Return (X, Y) of the center of cell containing provided text 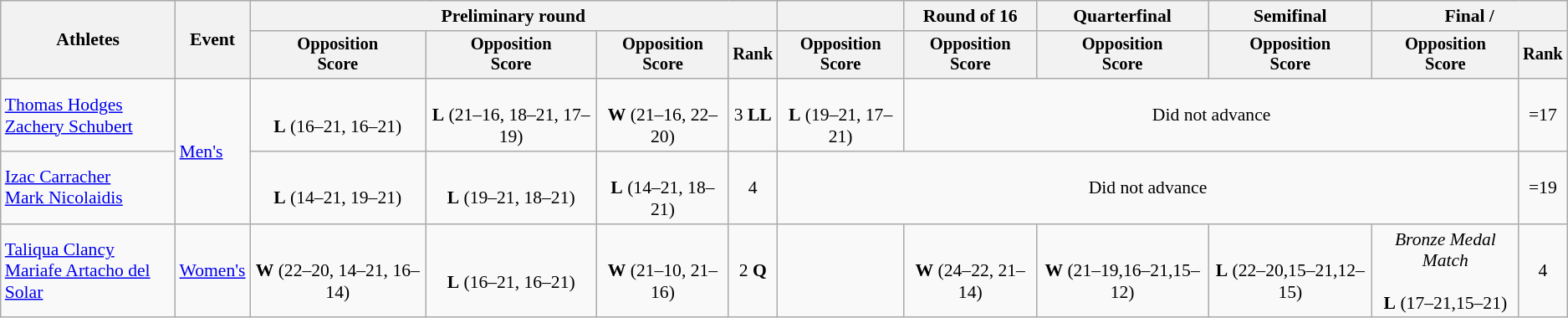
Preliminary round (513, 16)
=19 (1543, 187)
Athletes (89, 40)
L (19–21, 18–21) (512, 187)
L (14–21, 18–21) (662, 187)
L (19–21, 17–21) (840, 115)
Taliqua ClancyMariafe Artacho del Solar (89, 271)
2 Q (753, 271)
W (24–22, 21–14) (970, 271)
Thomas HodgesZachery Schubert (89, 115)
Bronze Medal MatchL (17–21,15–21) (1445, 271)
Women's (212, 271)
=17 (1543, 115)
3 LL (753, 115)
W (21–16, 22–20) (662, 115)
L (21–16, 18–21, 17–19) (512, 115)
L (14–21, 19–21) (338, 187)
Men's (212, 151)
Final / (1470, 16)
W (21–10, 21–16) (662, 271)
Quarterfinal (1122, 16)
Round of 16 (970, 16)
L (22–20,15–21,12–15) (1290, 271)
Izac CarracherMark Nicolaidis (89, 187)
W (22–20, 14–21, 16–14) (338, 271)
Semifinal (1290, 16)
Event (212, 40)
W (21–19,16–21,15–12) (1122, 271)
